Detect which cell encompasses the target text, then output its [X, Y] center coordinate. 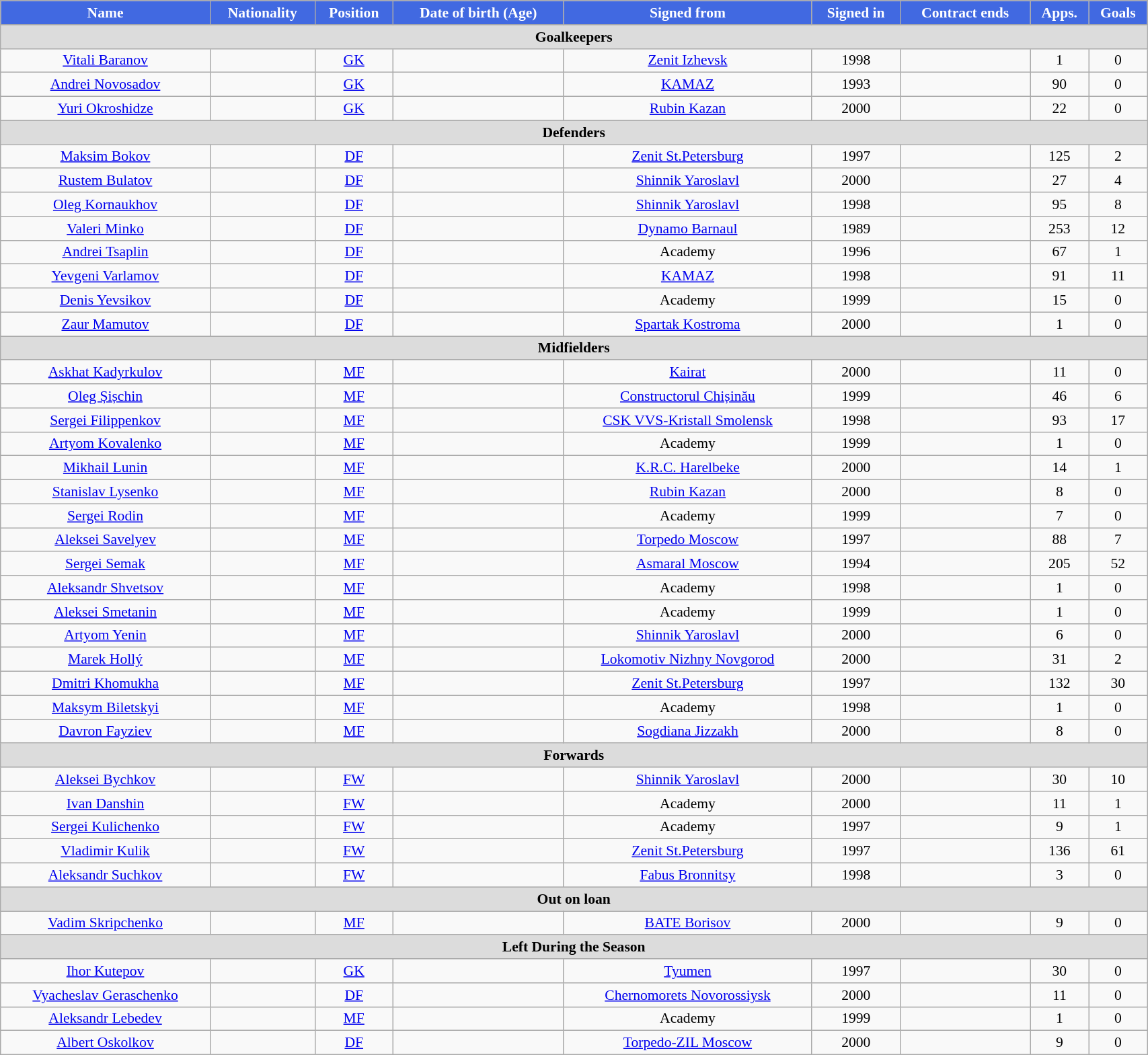
Forwards [574, 756]
Tyumen [687, 971]
Vladimir Kulik [106, 851]
67 [1060, 252]
3 [1060, 875]
205 [1060, 564]
Out on loan [574, 899]
Artyom Yenin [106, 635]
Date of birth (Age) [478, 13]
93 [1060, 420]
10 [1118, 779]
Sergei Rodin [106, 516]
1993 [856, 85]
Signed from [687, 13]
22 [1060, 109]
Denis Yevsikov [106, 301]
Goals [1118, 13]
Aleksandr Lebedev [106, 1019]
Andrei Novosadov [106, 85]
Sergei Filippenkov [106, 420]
Asmaral Moscow [687, 564]
132 [1060, 684]
Zaur Mamutov [106, 324]
52 [1118, 564]
Valeri Minko [106, 229]
Dynamo Barnaul [687, 229]
Rustem Bulatov [106, 181]
Apps. [1060, 13]
46 [1060, 396]
Vadim Skripchenko [106, 923]
Sergei Kulichenko [106, 827]
Sergei Semak [106, 564]
12 [1118, 229]
Fabus Bronnitsy [687, 875]
Nationality [262, 13]
Yevgeni Varlamov [106, 276]
Stanislav Lysenko [106, 492]
Name [106, 13]
Kairat [687, 373]
Marek Hollý [106, 660]
Maksym Biletskyi [106, 707]
Left During the Season [574, 947]
Askhat Kadyrkulov [106, 373]
90 [1060, 85]
Davron Fayziev [106, 732]
Aleksei Smetanin [106, 612]
Oleg Kornaukhov [106, 204]
Aleksandr Shvetsov [106, 588]
Ivan Danshin [106, 804]
1994 [856, 564]
Torpedo Moscow [687, 540]
Aleksandr Suchkov [106, 875]
Position [354, 13]
1996 [856, 252]
Sogdiana Jizzakh [687, 732]
Ihor Kutepov [106, 971]
Constructorul Chișinău [687, 396]
61 [1118, 851]
K.R.C. Harelbeke [687, 468]
Signed in [856, 13]
91 [1060, 276]
Artyom Kovalenko [106, 444]
Zenit Izhevsk [687, 61]
1989 [856, 229]
14 [1060, 468]
CSK VVS-Kristall Smolensk [687, 420]
Andrei Tsaplin [106, 252]
Albert Oskolkov [106, 1043]
Contract ends [966, 13]
Goalkeepers [574, 37]
Chernomorets Novorossiysk [687, 995]
Maksim Bokov [106, 157]
Vyacheslav Geraschenko [106, 995]
4 [1118, 181]
Vitali Baranov [106, 61]
95 [1060, 204]
15 [1060, 301]
Midfielders [574, 348]
Oleg Șișchin [106, 396]
125 [1060, 157]
Yuri Okroshidze [106, 109]
253 [1060, 229]
Dmitri Khomukha [106, 684]
17 [1118, 420]
Aleksei Savelyev [106, 540]
Lokomotiv Nizhny Novgorod [687, 660]
Torpedo-ZIL Moscow [687, 1043]
136 [1060, 851]
Spartak Kostroma [687, 324]
27 [1060, 181]
88 [1060, 540]
31 [1060, 660]
BATE Borisov [687, 923]
Aleksei Bychkov [106, 779]
Defenders [574, 132]
Mikhail Lunin [106, 468]
